Return the (x, y) coordinate for the center point of the cell that contains the specified text.  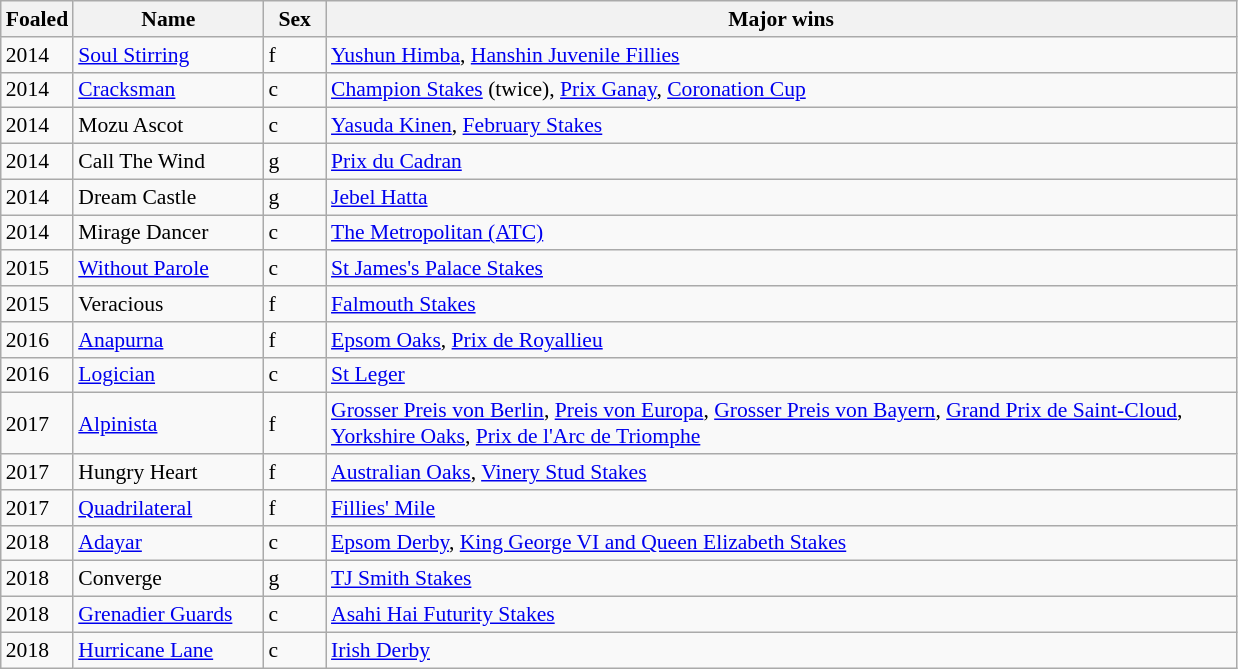
Falmouth Stakes (781, 304)
Prix du Cadran (781, 162)
Epsom Derby, King George VI and Queen Elizabeth Stakes (781, 543)
Grenadier Guards (168, 615)
Soul Stirring (168, 55)
Foaled (37, 19)
Without Parole (168, 269)
Hurricane Lane (168, 650)
Adayar (168, 543)
Champion Stakes (twice), Prix Ganay, Coronation Cup (781, 90)
TJ Smith Stakes (781, 579)
Converge (168, 579)
Irish Derby (781, 650)
Jebel Hatta (781, 197)
The Metropolitan (ATC) (781, 233)
Australian Oaks, Vinery Stud Stakes (781, 472)
Anapurna (168, 340)
Mozu Ascot (168, 126)
Fillies' Mile (781, 508)
Hungry Heart (168, 472)
Name (168, 19)
Grosser Preis von Berlin, Preis von Europa, Grosser Preis von Bayern, Grand Prix de Saint-Cloud, Yorkshire Oaks, Prix de l'Arc de Triomphe (781, 424)
Major wins (781, 19)
St Leger (781, 375)
Cracksman (168, 90)
Veracious (168, 304)
Mirage Dancer (168, 233)
Epsom Oaks, Prix de Royallieu (781, 340)
Logician (168, 375)
Yasuda Kinen, February Stakes (781, 126)
St James's Palace Stakes (781, 269)
Call The Wind (168, 162)
Quadrilateral (168, 508)
Asahi Hai Futurity Stakes (781, 615)
Sex (294, 19)
Alpinista (168, 424)
Dream Castle (168, 197)
Yushun Himba, Hanshin Juvenile Fillies (781, 55)
